Find where the given text appears and provide that cell's center as (X, Y) coordinate. 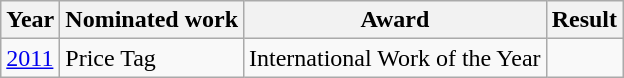
2011 (30, 58)
International Work of the Year (396, 58)
Result (584, 20)
Year (30, 20)
Nominated work (152, 20)
Award (396, 20)
Price Tag (152, 58)
